From the cell containing the given text, extract its center point as [x, y] coordinate. 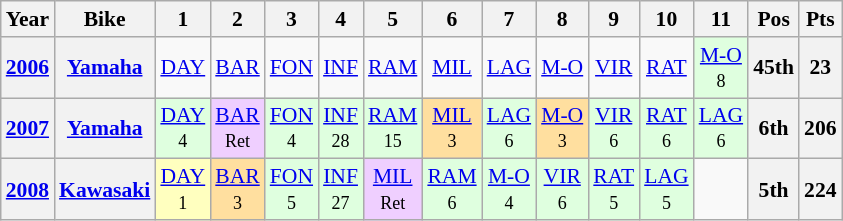
DAY [182, 68]
M-O4 [509, 190]
FON [292, 68]
224 [820, 190]
2006 [28, 68]
5th [774, 190]
MILRet [392, 190]
11 [721, 19]
VIR [614, 68]
6th [774, 128]
M-O [562, 68]
8 [562, 19]
M-O3 [562, 128]
9 [614, 19]
2008 [28, 190]
5 [392, 19]
1 [182, 19]
7 [509, 19]
RAT6 [666, 128]
LAG [509, 68]
MIL3 [452, 128]
LAG5 [666, 190]
Pts [820, 19]
RAT5 [614, 190]
Year [28, 19]
10 [666, 19]
INF [340, 68]
3 [292, 19]
INF27 [340, 190]
MIL [452, 68]
FON5 [292, 190]
23 [820, 68]
206 [820, 128]
BAR3 [238, 190]
RAM [392, 68]
Pos [774, 19]
Bike [104, 19]
2007 [28, 128]
INF28 [340, 128]
FON4 [292, 128]
6 [452, 19]
45th [774, 68]
DAY1 [182, 190]
DAY4 [182, 128]
Kawasaki [104, 190]
RAM6 [452, 190]
2 [238, 19]
RAT [666, 68]
BAR [238, 68]
BARRet [238, 128]
RAM15 [392, 128]
4 [340, 19]
M-O8 [721, 68]
